Return (X, Y) of the center of cell containing provided text 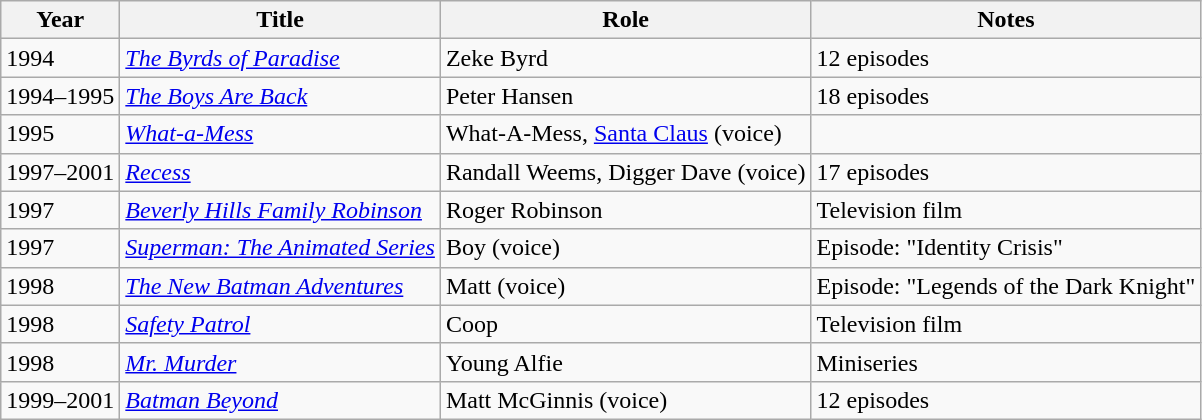
Matt (voice) (626, 286)
1995 (60, 134)
18 episodes (1006, 96)
Mr. Murder (280, 362)
Matt McGinnis (voice) (626, 400)
Superman: The Animated Series (280, 248)
The Byrds of Paradise (280, 58)
Peter Hansen (626, 96)
Randall Weems, Digger Dave (voice) (626, 172)
Episode: "Legends of the Dark Knight" (1006, 286)
Recess (280, 172)
1999–2001 (60, 400)
1994–1995 (60, 96)
Batman Beyond (280, 400)
Episode: "Identity Crisis" (1006, 248)
Coop (626, 324)
1997–2001 (60, 172)
Title (280, 20)
Miniseries (1006, 362)
Beverly Hills Family Robinson (280, 210)
What-a-Mess (280, 134)
Year (60, 20)
The Boys Are Back (280, 96)
Role (626, 20)
Zeke Byrd (626, 58)
Boy (voice) (626, 248)
Notes (1006, 20)
1994 (60, 58)
What-A-Mess, Santa Claus (voice) (626, 134)
Safety Patrol (280, 324)
Roger Robinson (626, 210)
The New Batman Adventures (280, 286)
Young Alfie (626, 362)
17 episodes (1006, 172)
